Provide the (X, Y) coordinate of the cell's center where the given text is located.  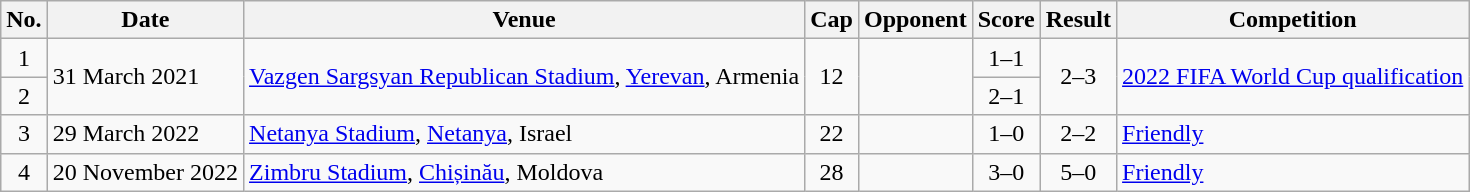
No. (24, 20)
3–0 (1006, 172)
12 (832, 77)
29 March 2022 (145, 134)
4 (24, 172)
Venue (524, 20)
2–3 (1078, 77)
Vazgen Sargsyan Republican Stadium, Yerevan, Armenia (524, 77)
Cap (832, 20)
Result (1078, 20)
Score (1006, 20)
Zimbru Stadium, Chișinău, Moldova (524, 172)
31 March 2021 (145, 77)
1–0 (1006, 134)
22 (832, 134)
1 (24, 58)
2 (24, 96)
Competition (1293, 20)
Netanya Stadium, Netanya, Israel (524, 134)
5–0 (1078, 172)
Opponent (915, 20)
20 November 2022 (145, 172)
2–1 (1006, 96)
3 (24, 134)
28 (832, 172)
1–1 (1006, 58)
Date (145, 20)
2022 FIFA World Cup qualification (1293, 77)
2–2 (1078, 134)
